Scan for the cell matching the given text and deliver its [X, Y] coordinate at center. 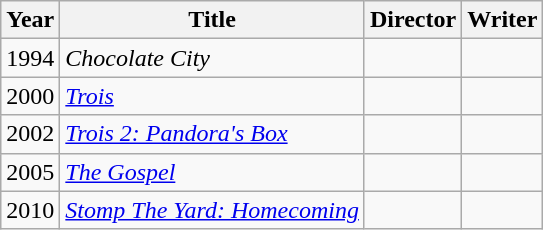
2000 [30, 96]
Director [412, 20]
Title [212, 20]
2005 [30, 172]
2010 [30, 210]
Year [30, 20]
Trois 2: Pandora's Box [212, 134]
Trois [212, 96]
Writer [502, 20]
Stomp The Yard: Homecoming [212, 210]
2002 [30, 134]
1994 [30, 58]
Chocolate City [212, 58]
The Gospel [212, 172]
